Output the (X, Y) coordinate of the center of the cell containing the given text.  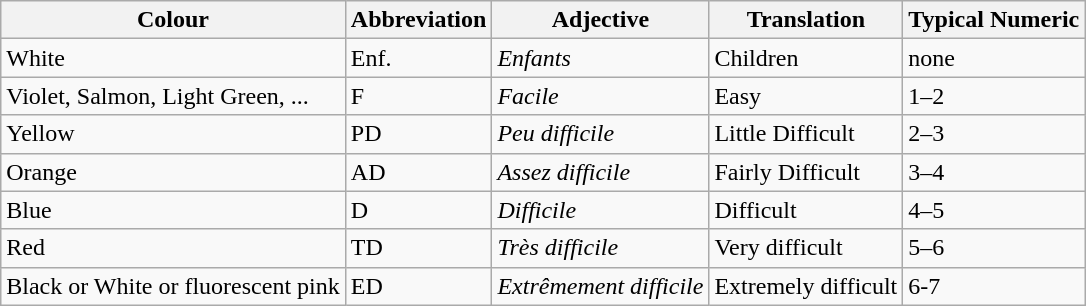
Easy (806, 96)
Little Difficult (806, 134)
Translation (806, 20)
Peu difficile (600, 134)
ED (418, 286)
AD (418, 172)
F (418, 96)
2–3 (994, 134)
Facile (600, 96)
Children (806, 58)
Violet, Salmon, Light Green, ... (174, 96)
Red (174, 248)
Assez difficile (600, 172)
Enfants (600, 58)
Très difficile (600, 248)
Extrêmement difficile (600, 286)
5–6 (994, 248)
none (994, 58)
Fairly Difficult (806, 172)
Adjective (600, 20)
3–4 (994, 172)
1–2 (994, 96)
4–5 (994, 210)
Difficult (806, 210)
Blue (174, 210)
Yellow (174, 134)
Orange (174, 172)
Black or White or fluorescent pink (174, 286)
Very difficult (806, 248)
Typical Numeric (994, 20)
D (418, 210)
TD (418, 248)
Abbreviation (418, 20)
6-7 (994, 286)
PD (418, 134)
White (174, 58)
Extremely difficult (806, 286)
Colour (174, 20)
Difficile (600, 210)
Enf. (418, 58)
